Locate the cell with the specified text and output its (X, Y) center coordinate. 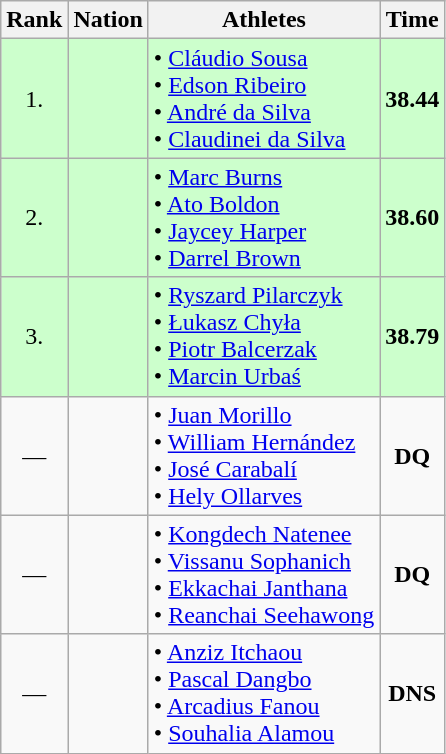
2. (34, 218)
Rank (34, 20)
• Marc Burns• Ato Boldon• Jaycey Harper• Darrel Brown (264, 218)
38.79 (412, 336)
• Anziz Itchaou• Pascal Dangbo• Arcadius Fanou• Souhalia Alamou (264, 694)
Time (412, 20)
• Juan Morillo• William Hernández• José Carabalí• Hely Ollarves (264, 456)
Nation (108, 20)
1. (34, 98)
• Ryszard Pilarczyk• Łukasz Chyła• Piotr Balcerzak• Marcin Urbaś (264, 336)
3. (34, 336)
• Kongdech Natenee• Vissanu Sophanich• Ekkachai Janthana• Reanchai Seehawong (264, 574)
38.60 (412, 218)
• Cláudio Sousa• Edson Ribeiro• André da Silva• Claudinei da Silva (264, 98)
DNS (412, 694)
Athletes (264, 20)
38.44 (412, 98)
